Capture the cell that displays the provided text and extract its (x, y) central coordinate. 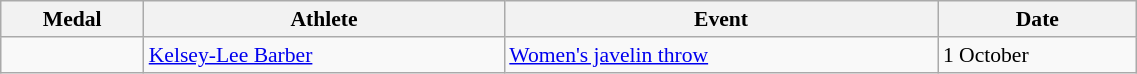
Women's javelin throw (721, 55)
Kelsey-Lee Barber (324, 55)
Athlete (324, 19)
Date (1038, 19)
Event (721, 19)
1 October (1038, 55)
Medal (72, 19)
